Search for the cell housing the specified text and yield its [x, y] center coordinate. 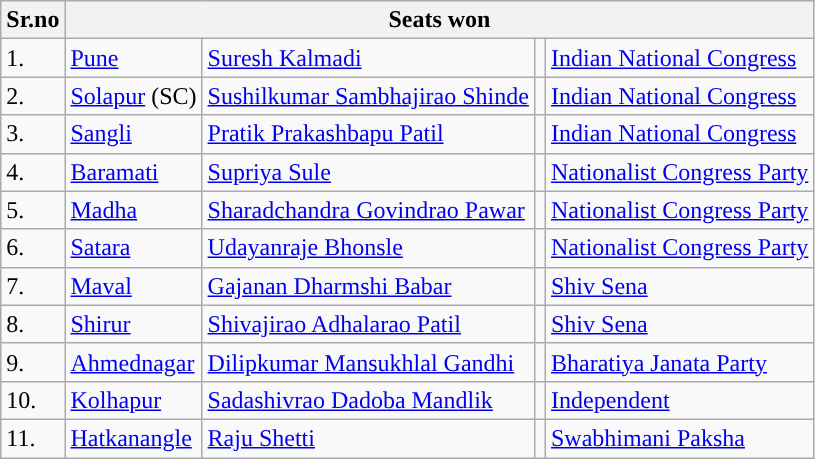
5. [33, 210]
Baramati [134, 172]
Suresh Kalmadi [368, 58]
Shivajirao Adhalarao Patil [368, 324]
11. [33, 438]
Sadashivrao Dadoba Mandlik [368, 400]
Sushilkumar Sambhajirao Shinde [368, 96]
Sangli [134, 134]
Gajanan Dharmshi Babar [368, 286]
Udayanraje Bhonsle [368, 248]
Swabhimani Paksha [679, 438]
Dilipkumar Mansukhlal Gandhi [368, 362]
Satara [134, 248]
Sr.no [33, 20]
Maval [134, 286]
Ahmednagar [134, 362]
2. [33, 96]
9. [33, 362]
7. [33, 286]
Solapur (SC) [134, 96]
10. [33, 400]
Bharatiya Janata Party [679, 362]
Sharadchandra Govindrao Pawar [368, 210]
Pratik Prakashbapu Patil [368, 134]
Raju Shetti [368, 438]
Madha [134, 210]
Kolhapur [134, 400]
Shirur [134, 324]
Supriya Sule [368, 172]
1. [33, 58]
Pune [134, 58]
6. [33, 248]
Seats won [440, 20]
8. [33, 324]
4. [33, 172]
Independent [679, 400]
Hatkanangle [134, 438]
3. [33, 134]
